Pinpoint the cell where the given text exists, returning its (x, y) midpoint coordinate. 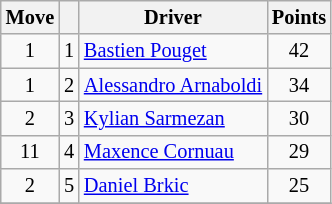
Points (299, 17)
34 (299, 85)
Alessandro Arnaboldi (173, 85)
3 (69, 118)
4 (69, 152)
11 (30, 152)
30 (299, 118)
Maxence Cornuau (173, 152)
42 (299, 51)
25 (299, 186)
Driver (173, 17)
Bastien Pouget (173, 51)
Daniel Brkic (173, 186)
5 (69, 186)
Move (30, 17)
29 (299, 152)
Kylian Sarmezan (173, 118)
